Provide the (x, y) coordinate of the cell's center where the given text is located.  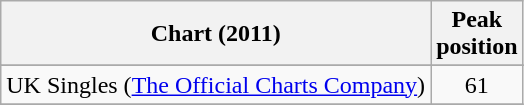
Peakposition (477, 34)
61 (477, 85)
Chart (2011) (216, 34)
UK Singles (The Official Charts Company) (216, 85)
